Return the [X, Y] coordinate for the center point of the cell that contains the specified text.  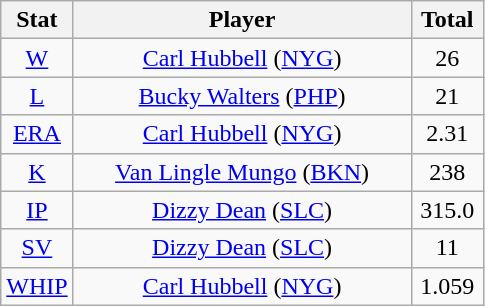
W [37, 58]
Van Lingle Mungo (BKN) [242, 172]
Stat [37, 20]
ERA [37, 134]
1.059 [447, 286]
SV [37, 248]
L [37, 96]
315.0 [447, 210]
238 [447, 172]
Player [242, 20]
21 [447, 96]
Bucky Walters (PHP) [242, 96]
2.31 [447, 134]
Total [447, 20]
11 [447, 248]
26 [447, 58]
K [37, 172]
WHIP [37, 286]
IP [37, 210]
